Return the [x, y] coordinate for the center point of the cell that contains the specified text.  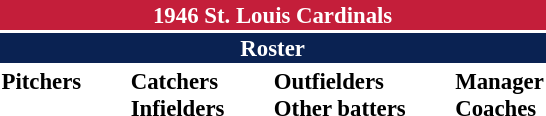
1946 St. Louis Cardinals [272, 15]
Roster [272, 48]
